For the text-containing cell, return its midpoint in [x, y] coordinate format. 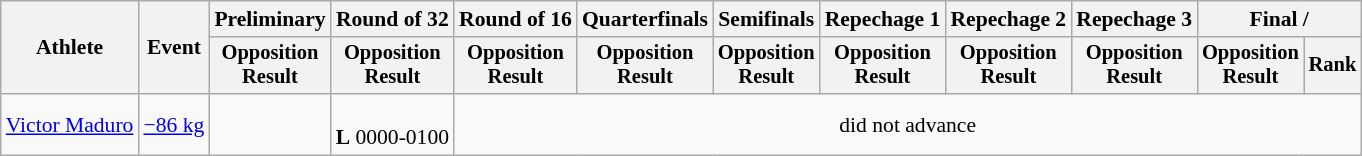
did not advance [908, 124]
Final / [1279, 19]
Repechage 3 [1134, 19]
−86 kg [174, 124]
Round of 32 [392, 19]
Quarterfinals [645, 19]
Repechage 1 [883, 19]
Event [174, 48]
Athlete [70, 48]
Round of 16 [516, 19]
Rank [1333, 66]
Repechage 2 [1008, 19]
Victor Maduro [70, 124]
L 0000-0100 [392, 124]
Preliminary [270, 19]
Semifinals [766, 19]
